For the text-containing cell, return its midpoint in (x, y) coordinate format. 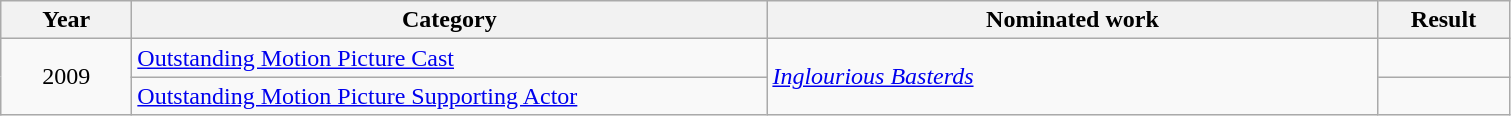
Result (1444, 20)
Inglourious Basterds (1072, 77)
Outstanding Motion Picture Cast (450, 58)
Nominated work (1072, 20)
Category (450, 20)
2009 (66, 77)
Outstanding Motion Picture Supporting Actor (450, 96)
Year (66, 20)
